Return (X, Y) of the center of cell containing provided text 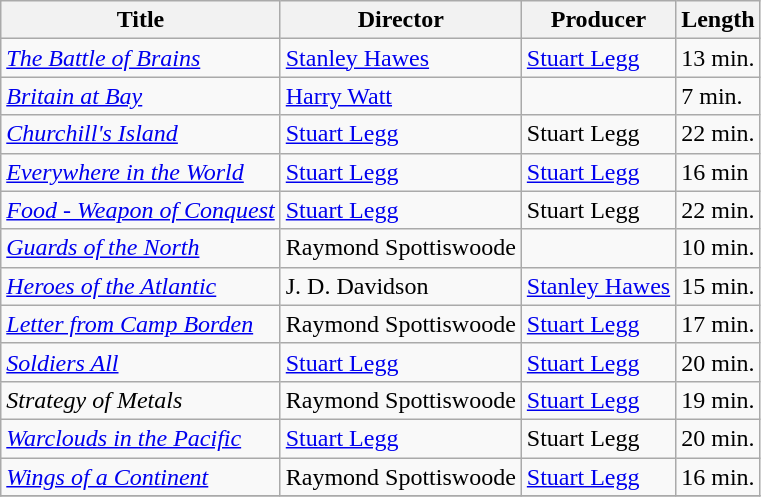
Warclouds in the Pacific (140, 438)
13 min. (718, 58)
Heroes of the Atlantic (140, 286)
10 min. (718, 248)
17 min. (718, 324)
Harry Watt (400, 96)
16 min. (718, 477)
19 min. (718, 400)
Letter from Camp Borden (140, 324)
7 min. (718, 96)
Strategy of Metals (140, 400)
15 min. (718, 286)
The Battle of Brains (140, 58)
Producer (598, 20)
Soldiers All (140, 362)
Director (400, 20)
Churchill's Island (140, 134)
16 min (718, 172)
Length (718, 20)
Title (140, 20)
J. D. Davidson (400, 286)
Wings of a Continent (140, 477)
Everywhere in the World (140, 172)
Food - Weapon of Conquest (140, 210)
Britain at Bay (140, 96)
Guards of the North (140, 248)
